Determine the [X, Y] coordinate at the center of the cell enclosing the given text.  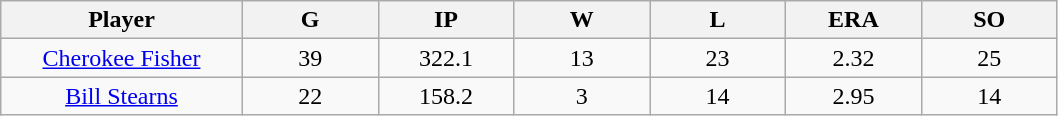
39 [310, 58]
322.1 [446, 58]
L [718, 20]
158.2 [446, 96]
SO [989, 20]
Bill Stearns [122, 96]
W [582, 20]
13 [582, 58]
ERA [854, 20]
23 [718, 58]
Player [122, 20]
Cherokee Fisher [122, 58]
IP [446, 20]
G [310, 20]
22 [310, 96]
2.95 [854, 96]
3 [582, 96]
25 [989, 58]
2.32 [854, 58]
